Locate the cell with the specified text and output its [x, y] center coordinate. 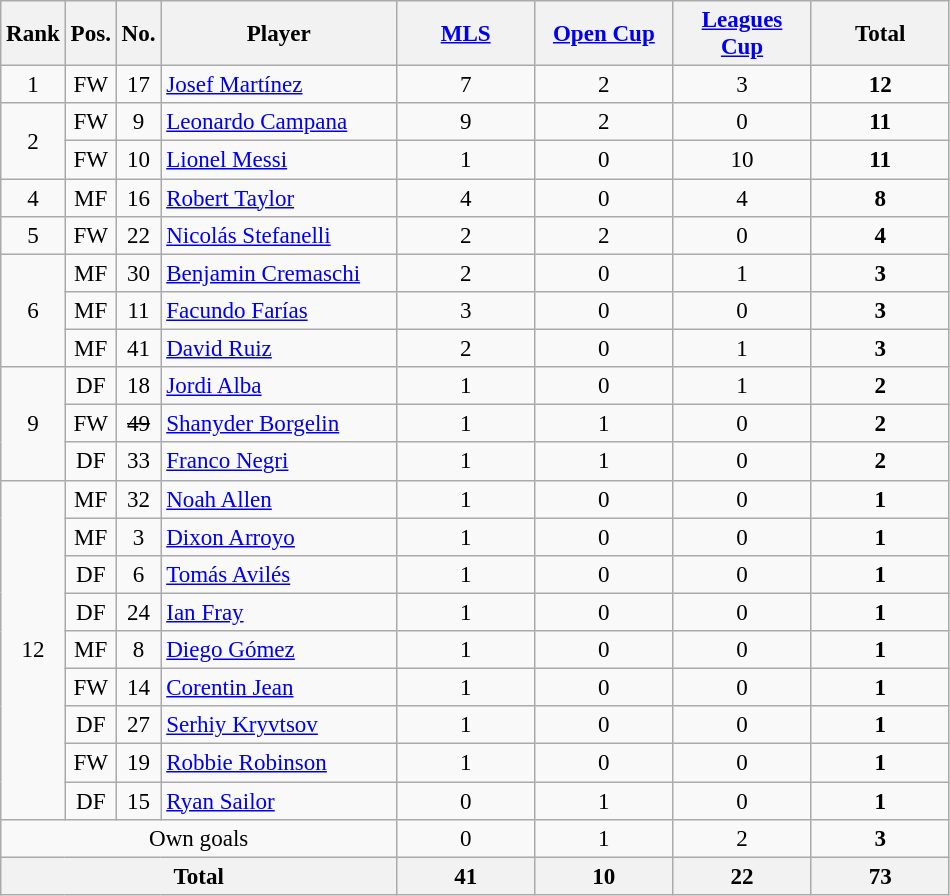
14 [138, 688]
33 [138, 462]
Corentin Jean [279, 688]
18 [138, 386]
Player [279, 34]
Ian Fray [279, 612]
Own goals [199, 839]
Lionel Messi [279, 160]
19 [138, 763]
27 [138, 725]
24 [138, 612]
30 [138, 273]
Robert Taylor [279, 198]
Noah Allen [279, 499]
Ryan Sailor [279, 801]
Leagues Cup [742, 34]
5 [33, 236]
David Ruiz [279, 349]
Benjamin Cremaschi [279, 273]
MLS [466, 34]
Josef Martínez [279, 85]
32 [138, 499]
Jordi Alba [279, 386]
73 [880, 876]
Open Cup [604, 34]
Facundo Farías [279, 311]
15 [138, 801]
No. [138, 34]
16 [138, 198]
49 [138, 424]
Pos. [90, 34]
Dixon Arroyo [279, 537]
Tomás Avilés [279, 575]
Nicolás Stefanelli [279, 236]
Robbie Robinson [279, 763]
7 [466, 85]
17 [138, 85]
Franco Negri [279, 462]
Rank [33, 34]
Serhiy Kryvtsov [279, 725]
Shanyder Borgelin [279, 424]
Leonardo Campana [279, 122]
Diego Gómez [279, 650]
